Search for the cell housing the specified text and yield its [X, Y] center coordinate. 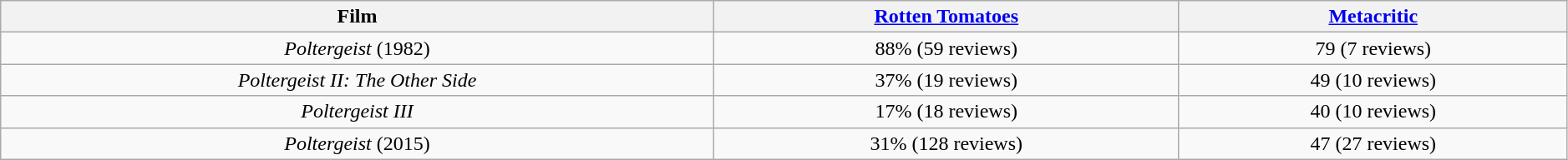
Poltergeist (2015) [358, 143]
Poltergeist II: The Other Side [358, 80]
37% (19 reviews) [946, 80]
49 (10 reviews) [1373, 80]
88% (59 reviews) [946, 48]
17% (18 reviews) [946, 112]
Metacritic [1373, 17]
47 (27 reviews) [1373, 143]
Film [358, 17]
40 (10 reviews) [1373, 112]
31% (128 reviews) [946, 143]
Poltergeist (1982) [358, 48]
Rotten Tomatoes [946, 17]
Poltergeist III [358, 112]
79 (7 reviews) [1373, 48]
